Identify which cell holds the provided text, then report its [x, y] central coordinate. 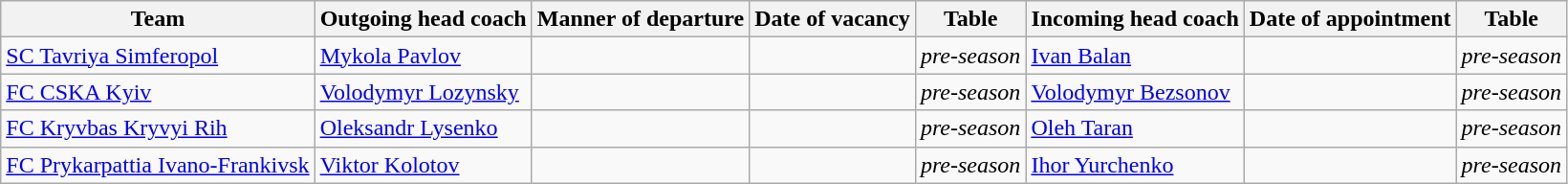
FC CSKA Kyiv [158, 92]
Viktor Kolotov [423, 165]
Outgoing head coach [423, 19]
Team [158, 19]
Volodymyr Lozynsky [423, 92]
Oleh Taran [1135, 128]
Oleksandr Lysenko [423, 128]
SC Tavriya Simferopol [158, 56]
Manner of departure [641, 19]
FC Prykarpattia Ivano-Frankivsk [158, 165]
Incoming head coach [1135, 19]
Ihor Yurchenko [1135, 165]
Mykola Pavlov [423, 56]
Date of vacancy [833, 19]
FC Kryvbas Kryvyi Rih [158, 128]
Volodymyr Bezsonov [1135, 92]
Date of appointment [1350, 19]
Ivan Balan [1135, 56]
